Detect which cell encompasses the target text, then output its [X, Y] center coordinate. 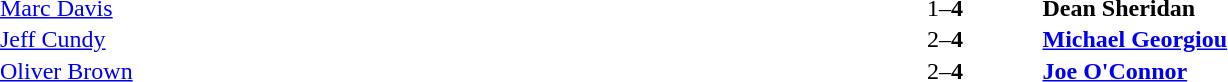
2–4 [944, 39]
